Identify which cell holds the provided text, then report its (x, y) central coordinate. 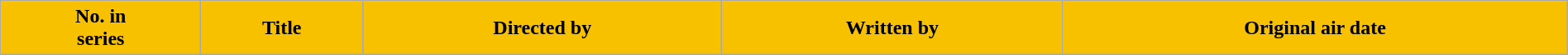
Original air date (1315, 28)
No. inseries (101, 28)
Directed by (543, 28)
Title (282, 28)
Written by (892, 28)
